Identify which cell holds the provided text, then report its (X, Y) central coordinate. 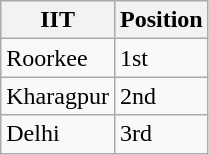
IIT (58, 20)
Delhi (58, 134)
3rd (161, 134)
2nd (161, 96)
Position (161, 20)
1st (161, 58)
Roorkee (58, 58)
Kharagpur (58, 96)
